Scan for the cell matching the given text and deliver its (X, Y) coordinate at center. 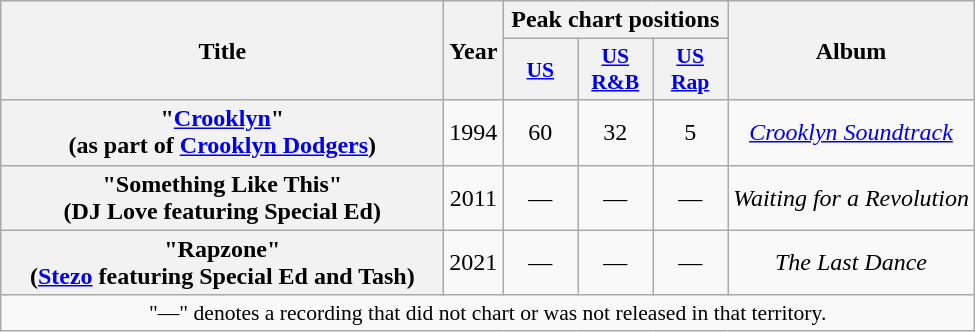
"Crooklyn"(as part of Crooklyn Dodgers) (222, 132)
2011 (474, 198)
Title (222, 50)
Album (852, 50)
Crooklyn Soundtrack (852, 132)
60 (540, 132)
32 (616, 132)
Year (474, 50)
Peak chart positions (616, 20)
"—" denotes a recording that did not chart or was not released in that territory. (488, 313)
"Something Like This"(DJ Love featuring Special Ed) (222, 198)
US (540, 70)
1994 (474, 132)
2021 (474, 262)
Waiting for a Revolution (852, 198)
"Rapzone"(Stezo featuring Special Ed and Tash) (222, 262)
US R&B (616, 70)
The Last Dance (852, 262)
5 (690, 132)
US Rap (690, 70)
